Search for the cell housing the specified text and yield its [X, Y] center coordinate. 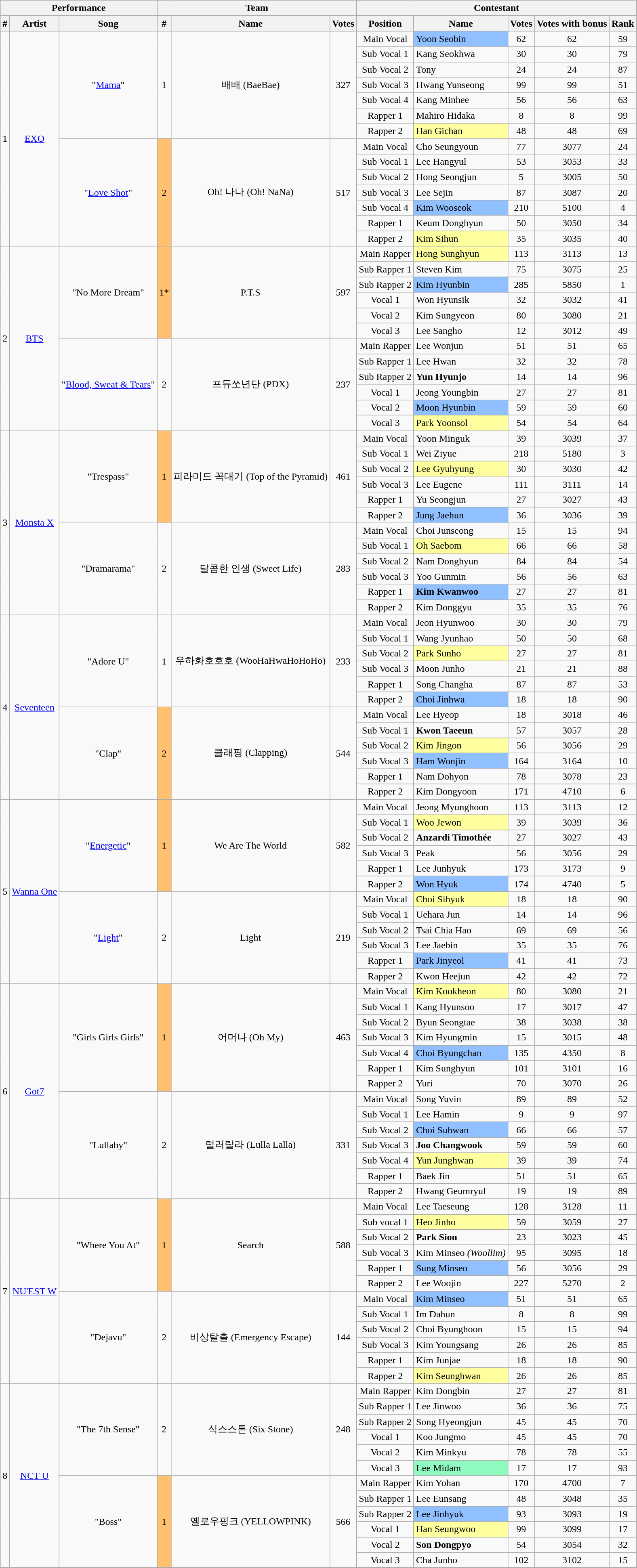
"Boss" [108, 1522]
Kim Dongbin [460, 1391]
4350 [572, 1053]
Nam Dohyon [460, 776]
164 [521, 761]
Mahiro Hidaka [460, 115]
Won Hyunsik [460, 300]
Search [250, 1245]
Lee Midam [460, 1468]
Jeon Hyunwoo [460, 623]
Kim Dongyoon [460, 792]
P.T.S [250, 292]
Kim Youngsang [460, 1345]
Kim Jingon [460, 746]
Lee Hangyul [460, 161]
171 [521, 792]
3057 [572, 730]
Lee Eunsang [460, 1499]
Lee Wonjun [460, 346]
68 [623, 638]
Lee Gyuhyung [460, 469]
3050 [572, 223]
233 [343, 661]
95 [521, 1253]
Kim Minseo (Woollim) [460, 1253]
Kim Donggyu [460, 607]
588 [343, 1245]
3005 [572, 177]
Keum Donghyun [460, 223]
Han Seungwoo [460, 1529]
Oh! 나나 (Oh! NaNa) [250, 192]
Nam Donghyun [460, 561]
Light [250, 937]
3012 [572, 331]
3035 [572, 239]
"The 7th Sense" [108, 1429]
Koo Jungmo [460, 1437]
248 [343, 1429]
Kwon Heejun [460, 976]
Kim Hyunbin [460, 285]
Hwang Yunseong [460, 85]
Kim Seunghwan [460, 1375]
Hong Sunghyun [460, 254]
Steven Kim [460, 269]
Yoo Gunmin [460, 576]
Kim Kookheon [460, 992]
327 [343, 85]
49 [623, 331]
Ham Wonjin [460, 761]
Seventeen [35, 707]
"Lullaby" [108, 1145]
Monsta X [35, 522]
어머나 (Oh My) [250, 1038]
73 [623, 961]
Lee Hwan [460, 361]
544 [343, 753]
Hong Seongjun [460, 177]
Kim Junjae [460, 1360]
Lee Jinhyuk [460, 1514]
Choi Byungchan [460, 1053]
Park Jinyeol [460, 961]
3078 [572, 776]
달콤한 인생 (Sweet Life) [250, 569]
Son Dongpyo [460, 1545]
40 [623, 239]
Kim Kwanwoo [460, 592]
Performance [79, 8]
Byun Seongtae [460, 1022]
Cho Seungyoun [460, 146]
463 [343, 1038]
Cha Junho [460, 1560]
"Love Shot" [108, 192]
5100 [572, 208]
Lee Junhyuk [460, 868]
5180 [572, 454]
Jeong Youngbin [460, 392]
Uehara Jun [460, 914]
Lee Hamin [460, 1114]
Kim Minkyu [460, 1453]
Tsai Chia Hao [460, 930]
3099 [572, 1529]
566 [343, 1522]
우하화호호호 (WooHaHwaHoHoHo) [250, 661]
144 [343, 1337]
Lee Woojin [460, 1283]
Woo Jewon [460, 822]
"Mama" [108, 85]
5850 [572, 285]
3023 [572, 1237]
Kim Yohan [460, 1483]
Park Sion [460, 1237]
Oh Saebom [460, 546]
33 [623, 161]
13 [623, 254]
Heo Jinho [460, 1222]
88 [623, 669]
"Blood, Sweat & Tears" [108, 384]
Han Gichan [460, 131]
Yun Junghwan [460, 1160]
331 [343, 1145]
3102 [572, 1560]
285 [521, 285]
111 [521, 484]
3173 [572, 868]
EXO [35, 139]
럴러랄라 (Lulla Lalla) [250, 1145]
25 [623, 269]
피라미드 꼭대기 (Top of the Pyramid) [250, 476]
Yoon Minguk [460, 438]
3038 [572, 1022]
102 [521, 1560]
3030 [572, 469]
582 [343, 845]
34 [623, 223]
Kim Sunghyun [460, 1068]
We Are The World [250, 845]
Jeong Myunghoon [460, 807]
Yu Seongjun [460, 500]
"Dramarama" [108, 569]
Jung Jaehun [460, 515]
4710 [572, 792]
11 [623, 1207]
Yun Hyunjo [460, 377]
20 [623, 193]
Lee Jaebin [460, 945]
Sub vocal 1 [385, 1222]
Votes with bonus [572, 23]
Sung Minseo [460, 1268]
Kang Seokhwa [460, 54]
5270 [572, 1283]
77 [521, 146]
461 [343, 476]
3017 [572, 1007]
597 [343, 292]
3032 [572, 300]
Baek Jin [460, 1176]
128 [521, 1207]
16 [623, 1068]
Choi Byunghoon [460, 1329]
Kang Hyunsoo [460, 1007]
Park Yoonsol [460, 423]
52 [623, 1099]
"Clap" [108, 753]
비상탈출 (Emergency Escape) [250, 1337]
Anzardi Timothée [460, 838]
3087 [572, 193]
Im Dahun [460, 1314]
"Adore U" [108, 661]
Lee Taeseung [460, 1207]
"No More Dream" [108, 292]
Kim Hyungmin [460, 1038]
72 [623, 976]
3111 [572, 484]
Wanna One [35, 891]
517 [343, 192]
Lee Hyeop [460, 715]
3101 [572, 1068]
Position [385, 23]
"Energetic" [108, 845]
Yoon Seobin [460, 39]
Choi Junseong [460, 530]
Lee Eugene [460, 484]
NCT U [35, 1475]
47 [623, 1007]
Park Sunho [460, 653]
"Where You At" [108, 1245]
283 [343, 569]
3018 [572, 715]
4740 [572, 884]
옐로우핑크 (YELLOWPINK) [250, 1522]
Joo Changwook [460, 1145]
Kim Wooseok [460, 208]
3054 [572, 1545]
3095 [572, 1253]
227 [521, 1283]
NU'EST W [35, 1291]
237 [343, 384]
Lee Sangho [460, 331]
219 [343, 937]
174 [521, 884]
4700 [572, 1483]
Song Yuvin [460, 1099]
Artist [35, 23]
1* [164, 292]
3070 [572, 1084]
74 [623, 1160]
Kim Sungyeon [460, 315]
Choi Suhwan [460, 1130]
Wang Jyunhao [460, 638]
101 [521, 1068]
3164 [572, 761]
Lee Sejin [460, 193]
Moon Junho [460, 669]
97 [623, 1114]
170 [521, 1483]
28 [623, 730]
135 [521, 1053]
46 [623, 715]
Kim Sihun [460, 239]
Wei Ziyue [460, 454]
3059 [572, 1222]
10 [623, 761]
BTS [35, 338]
Song Changha [460, 684]
Hwang Geumryul [460, 1191]
3015 [572, 1038]
3053 [572, 161]
210 [521, 208]
Kang Minhee [460, 100]
프듀쏘년단 (PDX) [250, 384]
"Light" [108, 937]
3075 [572, 269]
Peak [460, 853]
Won Hyuk [460, 884]
"Trespass" [108, 476]
Tony [460, 69]
3077 [572, 146]
Lee Jinwoo [460, 1406]
클래핑 (Clapping) [250, 753]
Moon Hyunbin [460, 407]
"Girls Girls Girls" [108, 1038]
Got7 [35, 1092]
58 [623, 546]
218 [521, 454]
식스스톤 (Six Stone) [250, 1429]
3048 [572, 1499]
Team [257, 8]
3093 [572, 1514]
3036 [572, 515]
55 [623, 1453]
37 [623, 438]
Rank [623, 23]
64 [623, 423]
Kwon Taeeun [460, 730]
Kim Minseo [460, 1299]
Choi Sihyuk [460, 899]
배배 (BaeBae) [250, 85]
173 [521, 868]
3128 [572, 1207]
Song [108, 23]
Yuri [460, 1084]
Choi Jinhwa [460, 700]
Song Hyeongjun [460, 1421]
"Dejavu" [108, 1337]
Contestant [497, 8]
